Provide the [X, Y] coordinate of the cell's center where the given text is located.  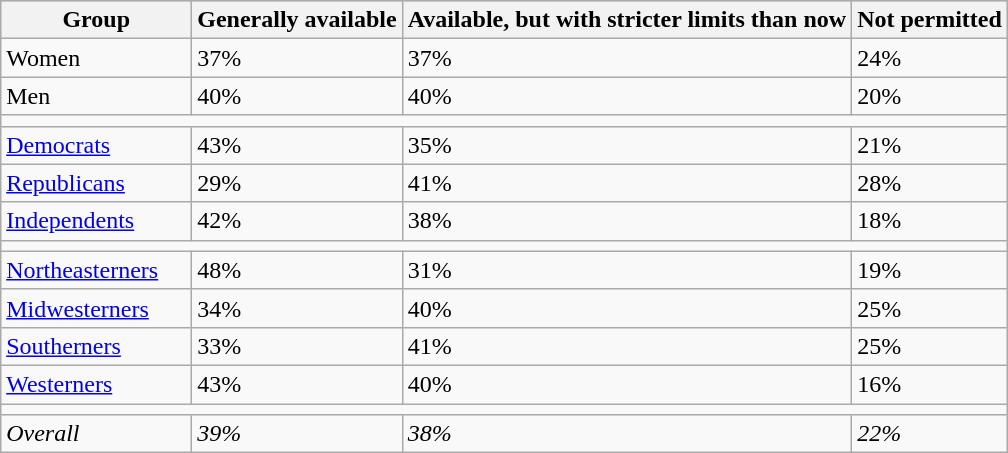
Midwesterners [96, 308]
16% [930, 384]
Generally available [297, 20]
18% [930, 221]
39% [297, 434]
Southerners [96, 346]
Independents [96, 221]
Women [96, 58]
Overall [96, 434]
28% [930, 183]
Westerners [96, 384]
22% [930, 434]
Republicans [96, 183]
21% [930, 145]
Available, but with stricter limits than now [627, 20]
Men [96, 96]
Northeasterners [96, 270]
35% [627, 145]
29% [297, 183]
Democrats [96, 145]
20% [930, 96]
Not permitted [930, 20]
19% [930, 270]
24% [930, 58]
42% [297, 221]
Group [96, 20]
34% [297, 308]
48% [297, 270]
33% [297, 346]
31% [627, 270]
